Capture the cell that displays the provided text and extract its (x, y) central coordinate. 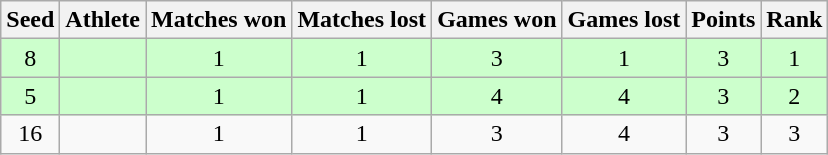
Rank (794, 20)
Matches lost (362, 20)
Games won (497, 20)
2 (794, 96)
Games lost (624, 20)
Points (724, 20)
Seed (30, 20)
16 (30, 134)
8 (30, 58)
Athlete (103, 20)
5 (30, 96)
Matches won (219, 20)
